Extract the [X, Y] coordinate from the center of the cell holding the provided text.  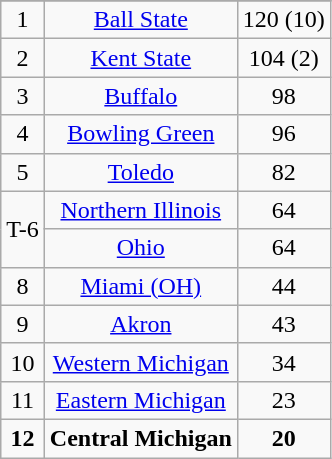
4 [23, 134]
23 [284, 400]
10 [23, 362]
Ball State [140, 20]
Ohio [140, 248]
34 [284, 362]
Miami (OH) [140, 286]
12 [23, 438]
20 [284, 438]
Northern Illinois [140, 210]
98 [284, 96]
Eastern Michigan [140, 400]
Western Michigan [140, 362]
2 [23, 58]
120 (10) [284, 20]
11 [23, 400]
Akron [140, 324]
104 (2) [284, 58]
96 [284, 134]
43 [284, 324]
Central Michigan [140, 438]
Buffalo [140, 96]
T-6 [23, 229]
44 [284, 286]
5 [23, 172]
Bowling Green [140, 134]
9 [23, 324]
3 [23, 96]
Toledo [140, 172]
1 [23, 20]
82 [284, 172]
Kent State [140, 58]
8 [23, 286]
